Return the (X, Y) coordinate for the center point of the cell that contains the specified text.  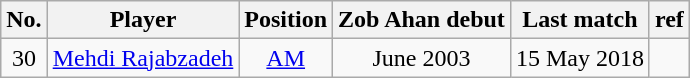
ref (669, 20)
June 2003 (422, 58)
Mehdi Rajabzadeh (143, 58)
AM (286, 58)
No. (24, 20)
Zob Ahan debut (422, 20)
30 (24, 58)
15 May 2018 (580, 58)
Position (286, 20)
Last match (580, 20)
Player (143, 20)
